Capture the cell that displays the provided text and extract its (x, y) central coordinate. 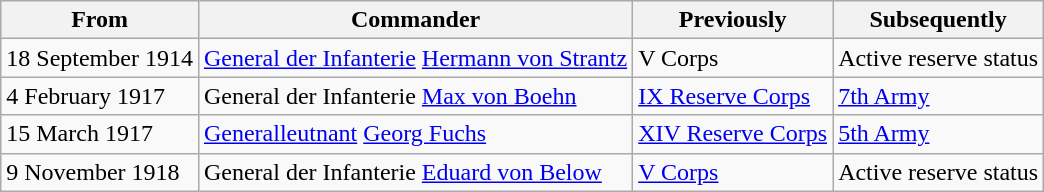
18 September 1914 (100, 58)
Generalleutnant Georg Fuchs (415, 134)
Previously (733, 20)
15 March 1917 (100, 134)
From (100, 20)
General der Infanterie Hermann von Strantz (415, 58)
9 November 1918 (100, 172)
Commander (415, 20)
General der Infanterie Eduard von Below (415, 172)
5th Army (938, 134)
XIV Reserve Corps (733, 134)
IX Reserve Corps (733, 96)
4 February 1917 (100, 96)
General der Infanterie Max von Boehn (415, 96)
Subsequently (938, 20)
7th Army (938, 96)
